Scan for the cell matching the given text and deliver its [X, Y] coordinate at center. 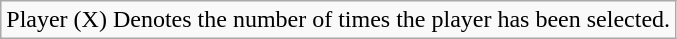
Player (X) Denotes the number of times the player has been selected. [338, 20]
